Output the (x, y) coordinate of the center of the cell containing the given text.  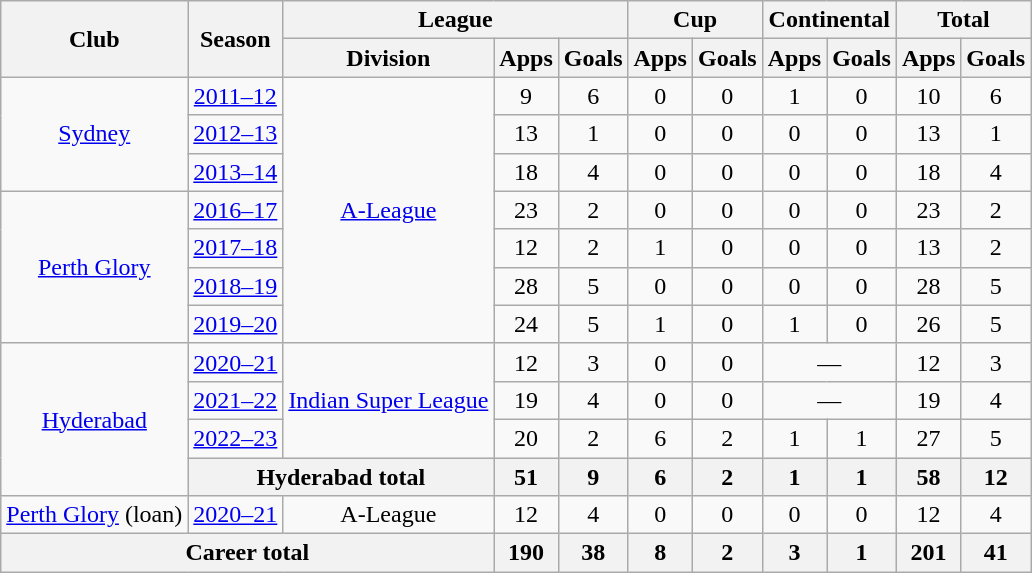
Continental (829, 20)
Hyderabad total (341, 477)
Total (963, 20)
Hyderabad (94, 419)
58 (928, 477)
190 (526, 553)
2017–18 (236, 248)
51 (526, 477)
League (456, 20)
Season (236, 39)
20 (526, 438)
2018–19 (236, 286)
41 (996, 553)
2021–22 (236, 400)
38 (593, 553)
8 (660, 553)
2022–23 (236, 438)
2016–17 (236, 210)
Perth Glory (loan) (94, 515)
Club (94, 39)
2011–12 (236, 96)
Career total (248, 553)
2013–14 (236, 172)
Cup (695, 20)
24 (526, 324)
Indian Super League (388, 400)
Sydney (94, 134)
2012–13 (236, 134)
Division (388, 58)
201 (928, 553)
Perth Glory (94, 267)
27 (928, 438)
10 (928, 96)
26 (928, 324)
2019–20 (236, 324)
